Return [x, y] of the center of cell containing provided text 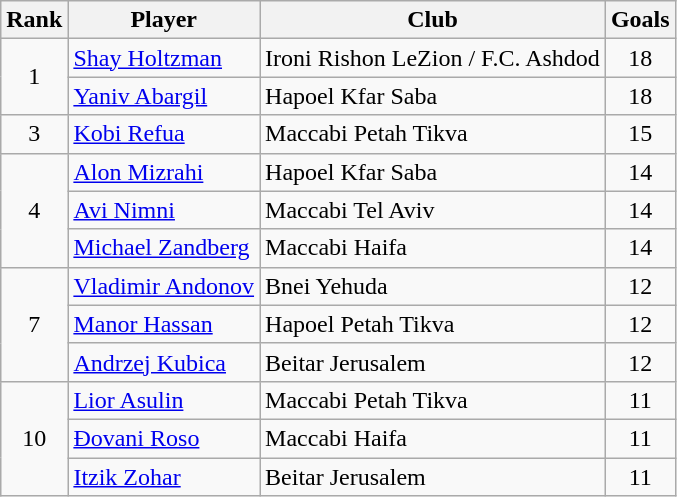
Yaniv Abargil [164, 96]
Vladimir Andonov [164, 286]
Rank [34, 20]
Lior Asulin [164, 400]
Avi Nimni [164, 210]
Shay Holtzman [164, 58]
3 [34, 134]
Itzik Zohar [164, 477]
Goals [640, 20]
15 [640, 134]
Club [433, 20]
Alon Mizrahi [164, 172]
7 [34, 324]
10 [34, 438]
Đovani Roso [164, 438]
Hapoel Petah Tikva [433, 324]
Andrzej Kubica [164, 362]
4 [34, 210]
Kobi Refua [164, 134]
Michael Zandberg [164, 248]
Bnei Yehuda [433, 286]
Maccabi Tel Aviv [433, 210]
Player [164, 20]
Manor Hassan [164, 324]
1 [34, 77]
Ironi Rishon LeZion / F.C. Ashdod [433, 58]
